Locate the cell with the specified text and output its [x, y] center coordinate. 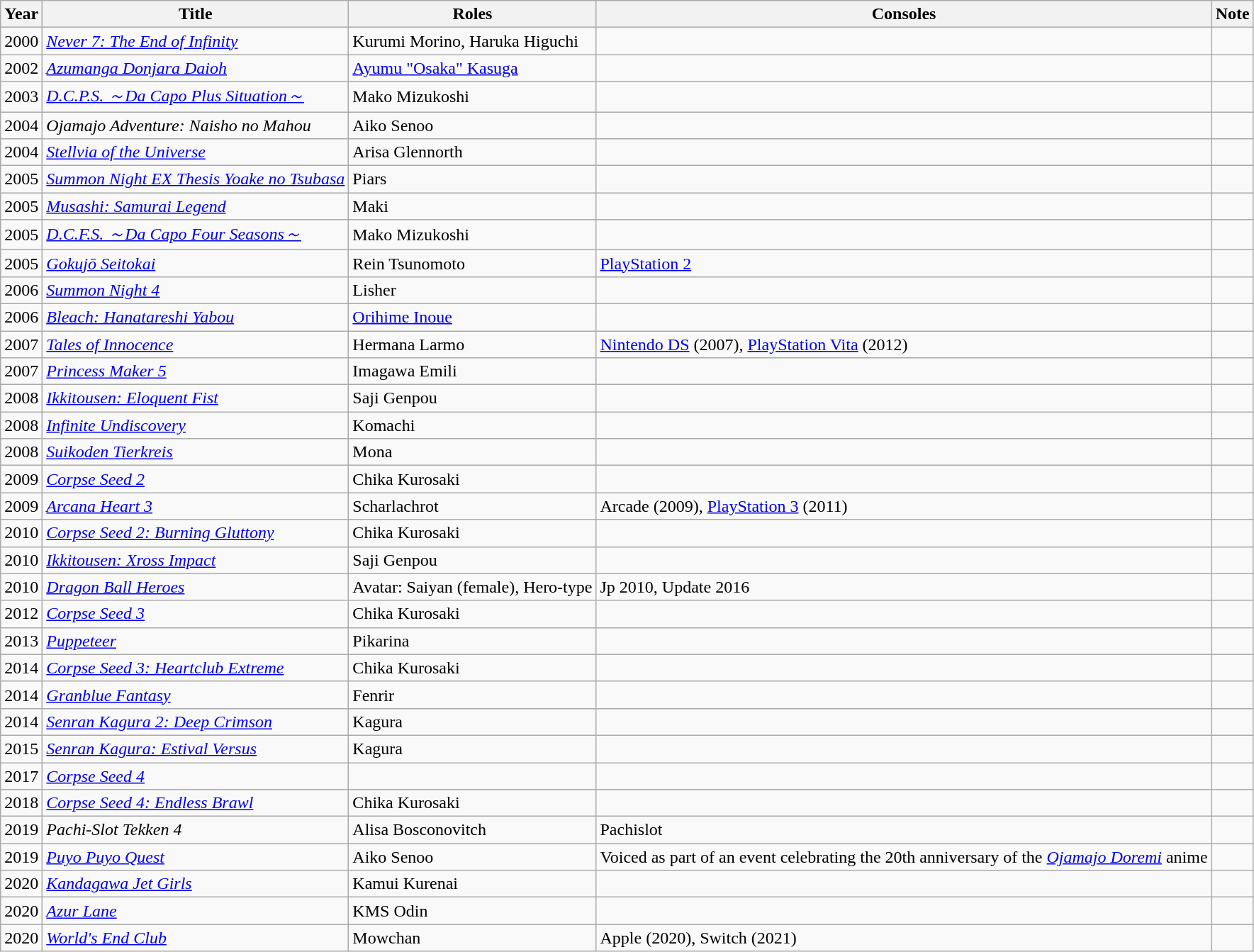
Fenrir [472, 695]
KMS Odin [472, 911]
Ayumu "Osaka" Kasuga [472, 68]
Infinite Undiscovery [196, 425]
Corpse Seed 2: Burning Gluttony [196, 533]
Stellvia of the Universe [196, 152]
Consoles [904, 14]
Musashi: Samurai Legend [196, 206]
Never 7: The End of Infinity [196, 41]
Tales of Innocence [196, 344]
Corpse Seed 2 [196, 479]
Kandagawa Jet Girls [196, 884]
Senran Kagura 2: Deep Crimson [196, 722]
Note [1232, 14]
2015 [21, 749]
2000 [21, 41]
Arcade (2009), PlayStation 3 (2011) [904, 506]
2013 [21, 641]
2017 [21, 776]
Corpse Seed 4: Endless Brawl [196, 803]
Maki [472, 206]
Gokujō Seitokai [196, 263]
2002 [21, 68]
Nintendo DS (2007), PlayStation Vita (2012) [904, 344]
Kurumi Morino, Haruka Higuchi [472, 41]
D.C.F.S. ～Da Capo Four Seasons～ [196, 235]
Komachi [472, 425]
Hermana Larmo [472, 344]
Pikarina [472, 641]
Piars [472, 179]
2003 [21, 96]
Puppeteer [196, 641]
Puyo Puyo Quest [196, 857]
Granblue Fantasy [196, 695]
Scharlachrot [472, 506]
Summon Night EX Thesis Yoake no Tsubasa [196, 179]
Senran Kagura: Estival Versus [196, 749]
Kamui Kurenai [472, 884]
Suikoden Tierkreis [196, 452]
Corpse Seed 4 [196, 776]
Corpse Seed 3 [196, 614]
PlayStation 2 [904, 263]
Arisa Glennorth [472, 152]
Orihime Inoue [472, 317]
Avatar: Saiyan (female), Hero-type [472, 587]
Arcana Heart 3 [196, 506]
2012 [21, 614]
Azumanga Donjara Daioh [196, 68]
Azur Lane [196, 911]
Year [21, 14]
Bleach: Hanatareshi Yabou [196, 317]
Mona [472, 452]
Dragon Ball Heroes [196, 587]
Mowchan [472, 938]
Roles [472, 14]
Alisa Bosconovitch [472, 830]
Voiced as part of an event celebrating the 20th anniversary of the Ojamajo Doremi anime [904, 857]
2018 [21, 803]
Rein Tsunomoto [472, 263]
Ikkitousen: Eloquent Fist [196, 398]
World's End Club [196, 938]
Corpse Seed 3: Heartclub Extreme [196, 668]
Summon Night 4 [196, 290]
Pachi-Slot Tekken 4 [196, 830]
Lisher [472, 290]
Imagawa Emili [472, 371]
Title [196, 14]
Ikkitousen: Xross Impact [196, 560]
Apple (2020), Switch (2021) [904, 938]
Pachislot [904, 830]
Princess Maker 5 [196, 371]
D.C.P.S. ～Da Capo Plus Situation～ [196, 96]
Ojamajo Adventure: Naisho no Mahou [196, 125]
Jp 2010, Update 2016 [904, 587]
